Provide the [x, y] coordinate of the cell's center where the given text is located.  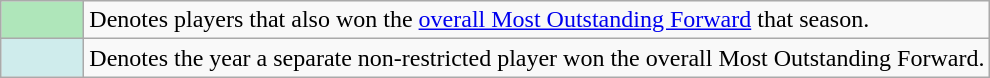
Denotes the year a separate non-restricted player won the overall Most Outstanding Forward. [537, 58]
Denotes players that also won the overall Most Outstanding Forward that season. [537, 20]
